Search for the cell housing the specified text and yield its [x, y] center coordinate. 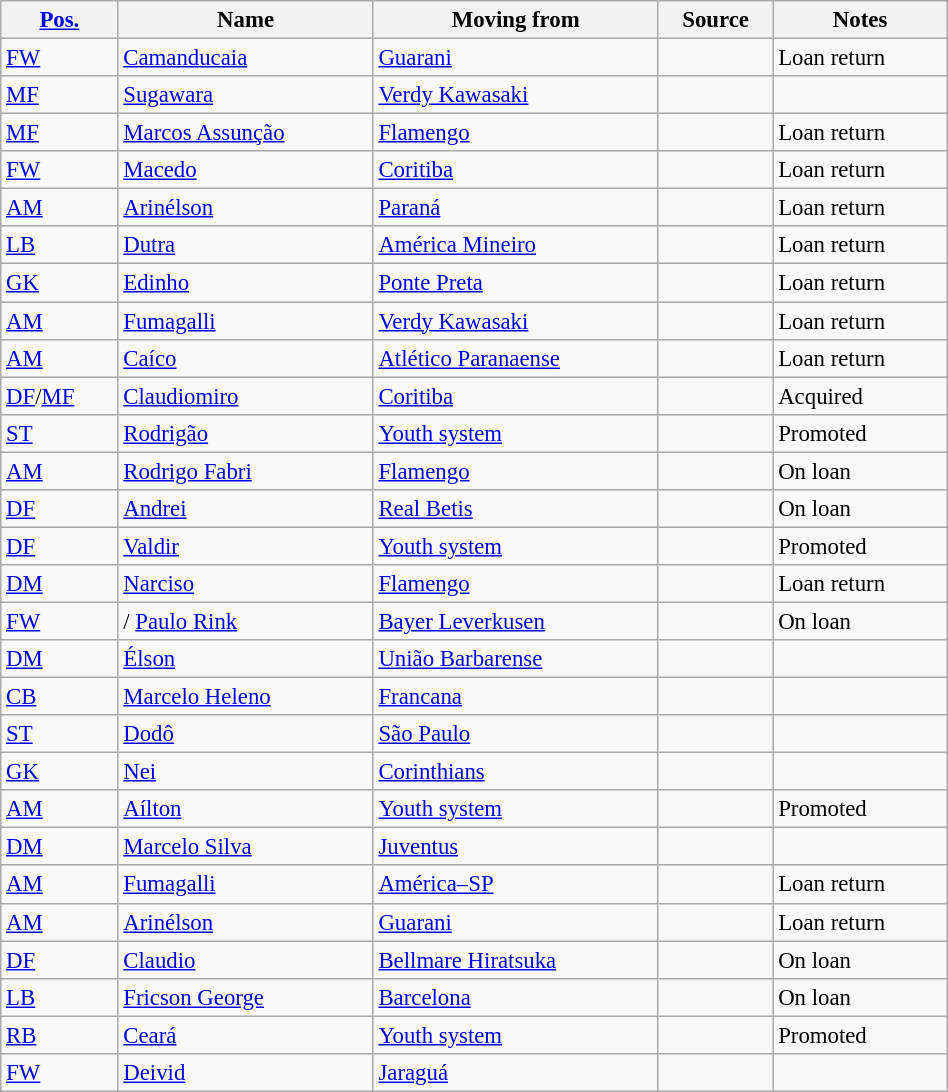
Camanducaia [246, 58]
Élson [246, 659]
Caíco [246, 358]
Andrei [246, 509]
Juventus [516, 847]
Claudio [246, 960]
Claudiomiro [246, 396]
Pos. [60, 20]
Atlético Paranaense [516, 358]
Nei [246, 772]
Bayer Leverkusen [516, 621]
Source [716, 20]
CB [60, 697]
Macedo [246, 170]
Rodrigo Fabri [246, 471]
Name [246, 20]
Deivid [246, 1073]
São Paulo [516, 734]
Edinho [246, 283]
Fricson George [246, 997]
Bellmare Hiratsuka [516, 960]
Ponte Preta [516, 283]
Paraná [516, 208]
Notes [860, 20]
Real Betis [516, 509]
Narciso [246, 584]
/ Paulo Rink [246, 621]
América Mineiro [516, 245]
RB [60, 1035]
Dutra [246, 245]
Francana [516, 697]
Marcelo Heleno [246, 697]
DF/MF [60, 396]
Aílton [246, 809]
Barcelona [516, 997]
Rodrigão [246, 433]
União Barbarense [516, 659]
Marcos Assunção [246, 133]
Moving from [516, 20]
Ceará [246, 1035]
Acquired [860, 396]
Corinthians [516, 772]
Marcelo Silva [246, 847]
Dodô [246, 734]
América–SP [516, 885]
Jaraguá [516, 1073]
Valdir [246, 546]
Sugawara [246, 95]
